Detect which cell encompasses the target text, then output its (X, Y) center coordinate. 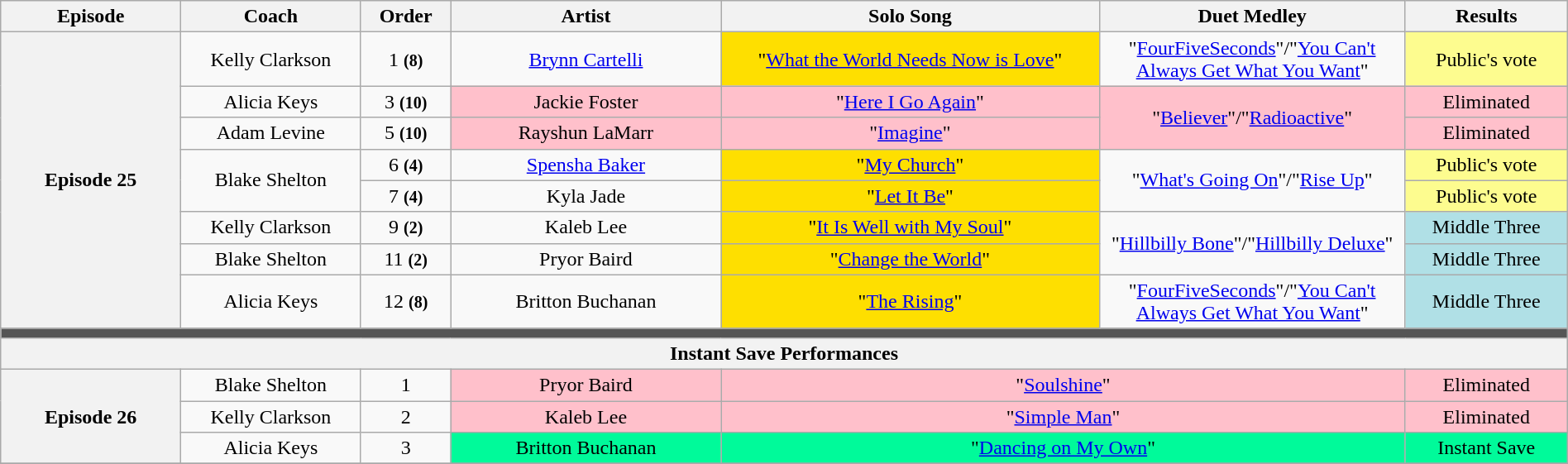
"It Is Well with My Soul" (910, 227)
Episode 26 (91, 416)
Results (1486, 17)
2 (405, 416)
Instant Save Performances (784, 353)
Artist (586, 17)
"Change the World" (910, 259)
Adam Levine (271, 133)
Solo Song (910, 17)
6 (4) (405, 165)
"Imagine" (910, 133)
Coach (271, 17)
5 (10) (405, 133)
"Soulshine" (1064, 385)
3 (405, 448)
"Dancing on My Own" (1064, 448)
"The Rising" (910, 301)
1 (405, 385)
Episode (91, 17)
Kyla Jade (586, 196)
7 (4) (405, 196)
Episode 25 (91, 180)
Order (405, 17)
"Hillbilly Bone"/"Hillbilly Deluxe" (1252, 243)
11 (2) (405, 259)
"What's Going On"/"Rise Up" (1252, 180)
1 (8) (405, 60)
"Believer"/"Radioactive" (1252, 117)
12 (8) (405, 301)
3 (10) (405, 102)
"What the World Needs Now is Love" (910, 60)
"Here I Go Again" (910, 102)
Rayshun LaMarr (586, 133)
"Simple Man" (1064, 416)
"Let It Be" (910, 196)
Brynn Cartelli (586, 60)
Duet Medley (1252, 17)
9 (2) (405, 227)
Spensha Baker (586, 165)
Instant Save (1486, 448)
Jackie Foster (586, 102)
"My Church" (910, 165)
